For the text-containing cell, return its midpoint in [x, y] coordinate format. 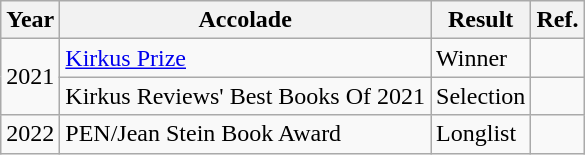
Year [30, 20]
Result [481, 20]
Winner [481, 58]
Ref. [558, 20]
Selection [481, 96]
2022 [30, 134]
Kirkus Reviews' Best Books Of 2021 [246, 96]
Longlist [481, 134]
PEN/Jean Stein Book Award [246, 134]
2021 [30, 77]
Accolade [246, 20]
Kirkus Prize [246, 58]
